Search for the cell housing the specified text and yield its [x, y] center coordinate. 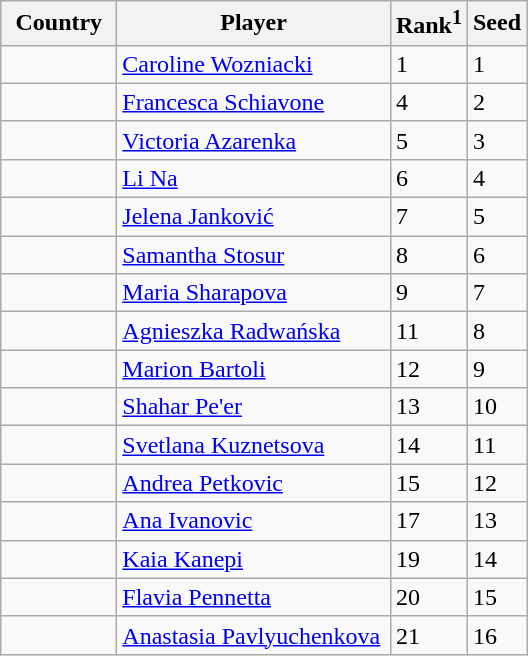
Shahar Pe'er [254, 407]
Francesca Schiavone [254, 102]
Caroline Wozniacki [254, 64]
Rank1 [428, 24]
Agnieszka Radwańska [254, 331]
2 [496, 102]
Samantha Stosur [254, 255]
17 [428, 521]
Seed [496, 24]
Maria Sharapova [254, 293]
20 [428, 597]
Anastasia Pavlyuchenkova [254, 635]
Victoria Azarenka [254, 140]
16 [496, 635]
Svetlana Kuznetsova [254, 445]
3 [496, 140]
Jelena Janković [254, 217]
Ana Ivanovic [254, 521]
Player [254, 24]
21 [428, 635]
Kaia Kanepi [254, 559]
Flavia Pennetta [254, 597]
Country [59, 24]
10 [496, 407]
Li Na [254, 178]
19 [428, 559]
Marion Bartoli [254, 369]
Andrea Petkovic [254, 483]
